For the text-containing cell, return its midpoint in [x, y] coordinate format. 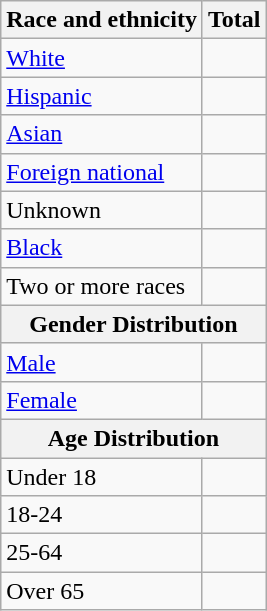
Male [102, 362]
Under 18 [102, 477]
Gender Distribution [134, 324]
Asian [102, 134]
Total [234, 20]
Hispanic [102, 96]
Foreign national [102, 172]
Two or more races [102, 286]
Over 65 [102, 591]
18-24 [102, 515]
25-64 [102, 553]
Female [102, 400]
White [102, 58]
Age Distribution [134, 438]
Black [102, 248]
Race and ethnicity [102, 20]
Unknown [102, 210]
